Provide the [x, y] coordinate of the cell's center where the given text is located.  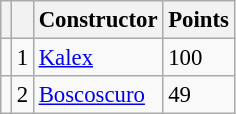
Points [198, 20]
Boscoscuro [98, 95]
2 [22, 95]
49 [198, 95]
1 [22, 58]
Constructor [98, 20]
Kalex [98, 58]
100 [198, 58]
